Find where the given text appears and provide that cell's center as (x, y) coordinate. 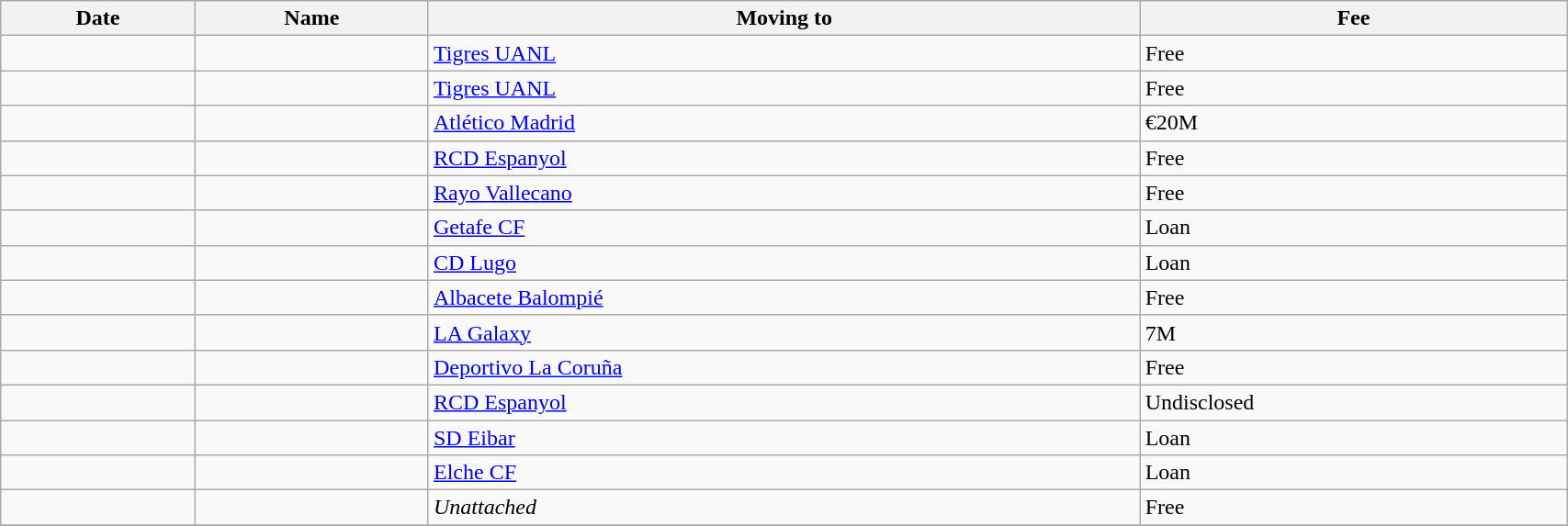
Atlético Madrid (784, 123)
Getafe CF (784, 228)
Albacete Balompié (784, 297)
LA Galaxy (784, 332)
Deportivo La Coruña (784, 367)
SD Eibar (784, 438)
Unattached (784, 508)
7M (1354, 332)
Undisclosed (1354, 402)
Name (311, 18)
Fee (1354, 18)
Date (97, 18)
Moving to (784, 18)
Rayo Vallecano (784, 193)
€20M (1354, 123)
Elche CF (784, 473)
CD Lugo (784, 263)
